Search for the cell housing the specified text and yield its [x, y] center coordinate. 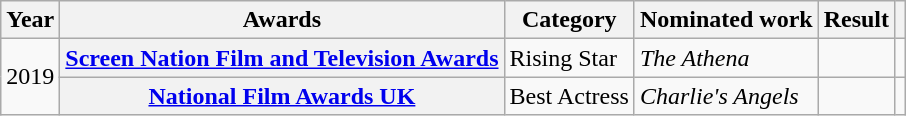
Screen Nation Film and Television Awards [282, 58]
Charlie's Angels [726, 96]
Result [856, 20]
Awards [282, 20]
National Film Awards UK [282, 96]
Nominated work [726, 20]
Rising Star [569, 58]
2019 [30, 77]
Category [569, 20]
The Athena [726, 58]
Year [30, 20]
Best Actress [569, 96]
